Pinpoint the cell where the given text exists, returning its [X, Y] midpoint coordinate. 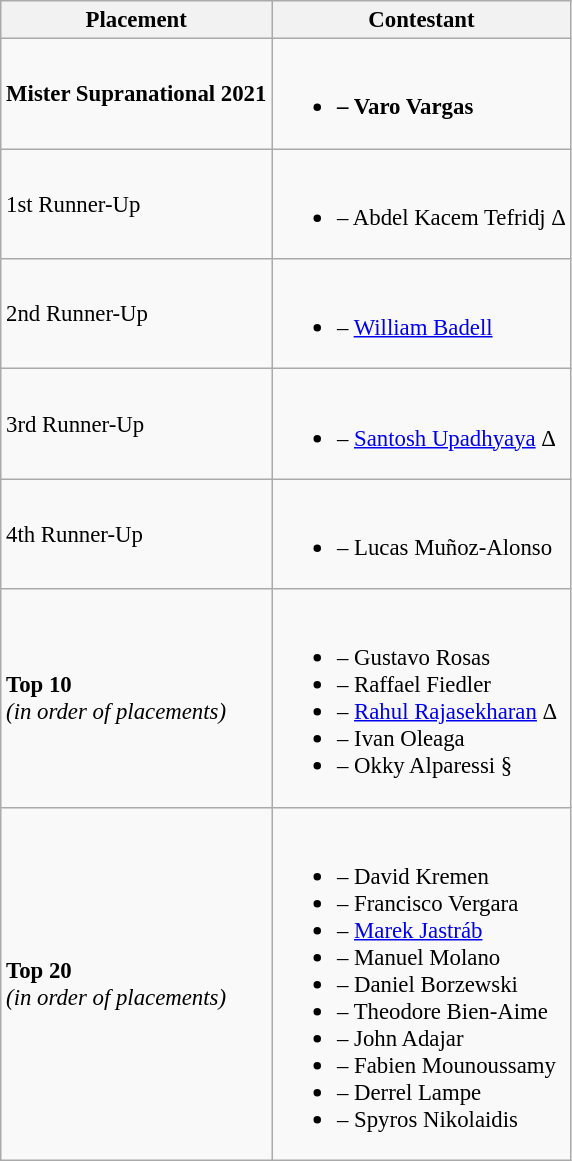
Top 10(in order of placements) [136, 698]
3rd Runner-Up [136, 424]
– Varo Vargas [422, 94]
– Lucas Muñoz-Alonso [422, 534]
Placement [136, 20]
Top 20(in order of placements) [136, 984]
– William Badell [422, 314]
Contestant [422, 20]
Mister Supranational 2021 [136, 94]
– Santosh Upadhyaya Δ [422, 424]
1st Runner-Up [136, 204]
4th Runner-Up [136, 534]
– Abdel Kacem Tefridj Δ [422, 204]
2nd Runner-Up [136, 314]
– Gustavo Rosas – Raffael Fiedler – Rahul Rajasekharan Δ – Ivan Oleaga – Okky Alparessi § [422, 698]
